Pinpoint the cell where the given text exists, returning its (x, y) midpoint coordinate. 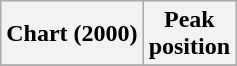
Chart (2000) (72, 34)
Peakposition (189, 34)
